For the text-containing cell, return its midpoint in [X, Y] coordinate format. 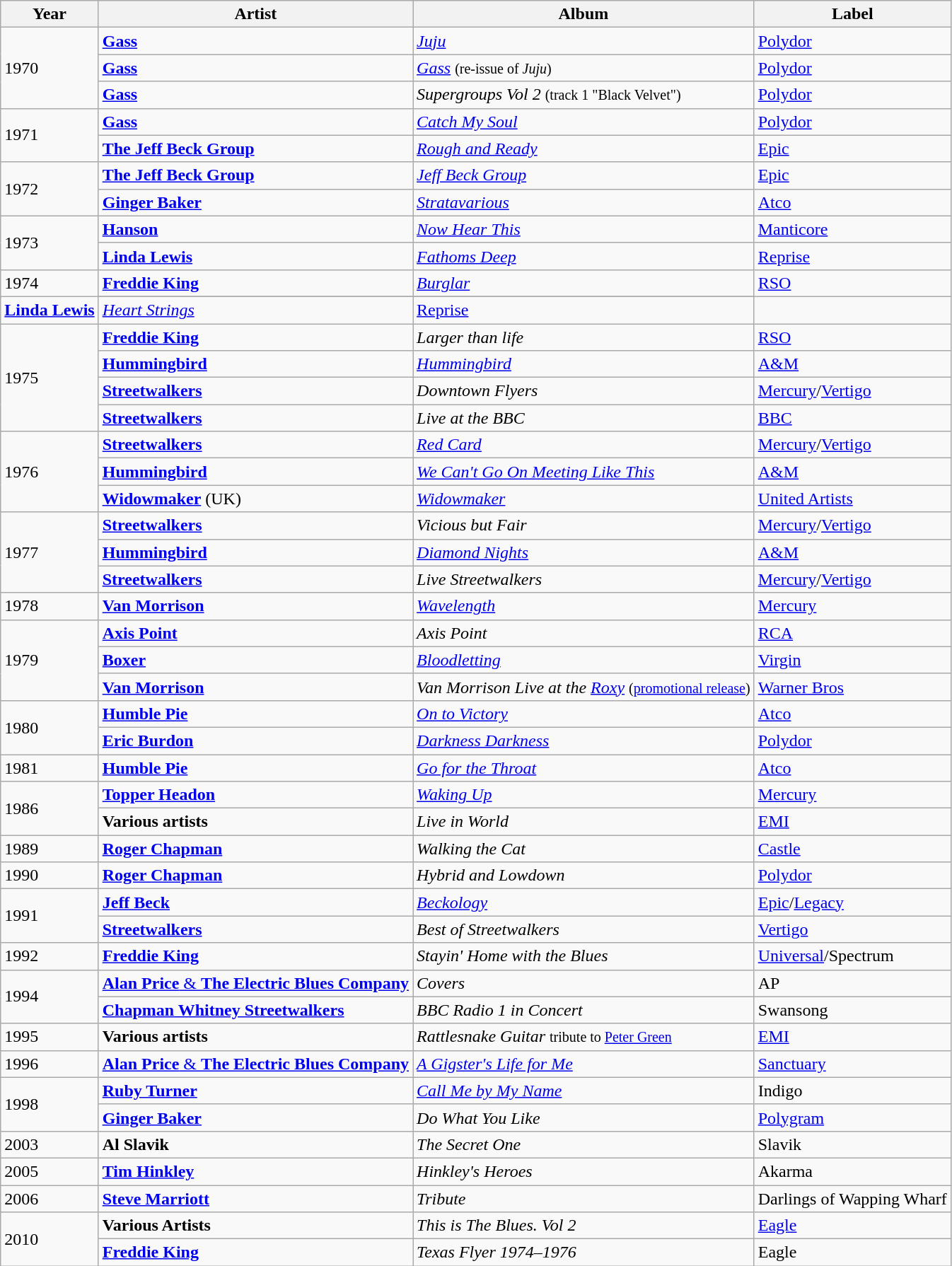
Catch My Soul [584, 122]
Best of Streetwalkers [584, 929]
Supergroups Vol 2 (track 1 "Black Velvet") [584, 95]
2010 [50, 1239]
AP [852, 983]
Darkness Darkness [584, 741]
1991 [50, 916]
Ruby Turner [255, 1091]
Vertigo [852, 929]
Gass (re-issue of Juju) [584, 68]
Darlings of Wapping Wharf [852, 1199]
Topper Headon [255, 795]
Walking the Cat [584, 849]
Jeff Beck Group [584, 175]
1994 [50, 997]
Fathoms Deep [584, 256]
Covers [584, 983]
1971 [50, 135]
Call Me by My Name [584, 1091]
Now Hear This [584, 229]
Larger than life [584, 337]
Widowmaker [584, 499]
1990 [50, 876]
Juju [584, 41]
1976 [50, 472]
1979 [50, 660]
Heart Strings [255, 310]
1996 [50, 1064]
1973 [50, 243]
2003 [50, 1144]
Boxer [255, 660]
2005 [50, 1171]
Texas Flyer 1974–1976 [584, 1253]
Red Card [584, 445]
Rough and Ready [584, 149]
1981 [50, 767]
Hanson [255, 229]
Go for the Throat [584, 767]
Year [50, 14]
The Secret One [584, 1144]
Diamond Nights [584, 552]
Akarma [852, 1171]
Epic/Legacy [852, 902]
Indigo [852, 1091]
A Gigster's Life for Me [584, 1064]
Chapman Whitney Streetwalkers [255, 1010]
Manticore [852, 229]
On to Victory [584, 714]
Wavelength [584, 606]
BBC [852, 418]
Warner Bros [852, 687]
Eric Burdon [255, 741]
BBC Radio 1 in Concert [584, 1010]
Slavik [852, 1144]
Al Slavik [255, 1144]
1978 [50, 606]
Bloodletting [584, 660]
Vicious but Fair [584, 525]
Steve Marriott [255, 1199]
Tim Hinkley [255, 1171]
Live in World [584, 822]
1975 [50, 378]
1980 [50, 727]
Rattlesnake Guitar tribute to Peter Green [584, 1037]
1972 [50, 189]
Downtown Flyers [584, 391]
1989 [50, 849]
1998 [50, 1104]
Stayin' Home with the Blues [584, 956]
Live Streetwalkers [584, 579]
Sanctuary [852, 1064]
1992 [50, 956]
Do What You Like [584, 1117]
1974 [50, 283]
2006 [50, 1199]
Artist [255, 14]
Stratavarious [584, 202]
Album [584, 14]
Waking Up [584, 795]
1977 [50, 552]
Hybrid and Lowdown [584, 876]
1986 [50, 808]
We Can't Go On Meeting Like This [584, 472]
This is The Blues. Vol 2 [584, 1226]
Hinkley's Heroes [584, 1171]
Tribute [584, 1199]
1995 [50, 1037]
Van Morrison Live at the Roxy (promotional release) [584, 687]
Virgin [852, 660]
Widowmaker (UK) [255, 499]
1970 [50, 68]
Various Artists [255, 1226]
Jeff Beck [255, 902]
Castle [852, 849]
United Artists [852, 499]
Label [852, 14]
Beckology [584, 902]
Burglar [584, 283]
RCA [852, 633]
Universal/Spectrum [852, 956]
Swansong [852, 1010]
Live at the BBC [584, 418]
Polygram [852, 1117]
